Pinpoint the cell where the given text exists, returning its [X, Y] midpoint coordinate. 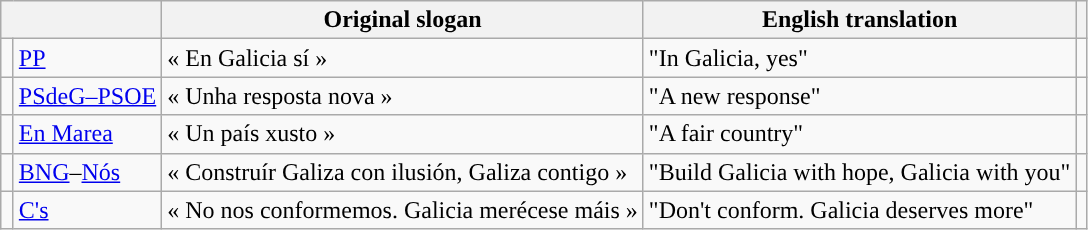
« En Galicia sí » [403, 58]
C's [87, 210]
"Build Galicia with hope, Galicia with you" [860, 172]
"A fair country" [860, 134]
"In Galicia, yes" [860, 58]
Original slogan [403, 20]
"Don't conform. Galicia deserves more" [860, 210]
English translation [860, 20]
BNG–Nós [87, 172]
PSdeG–PSOE [87, 96]
« No nos conformemos. Galicia merécese máis » [403, 210]
"A new response" [860, 96]
« Construír Galiza con ilusión, Galiza contigo » [403, 172]
PP [87, 58]
« Un país xusto » [403, 134]
« Unha resposta nova » [403, 96]
En Marea [87, 134]
